Provide the [X, Y] coordinate of the cell's center where the given text is located.  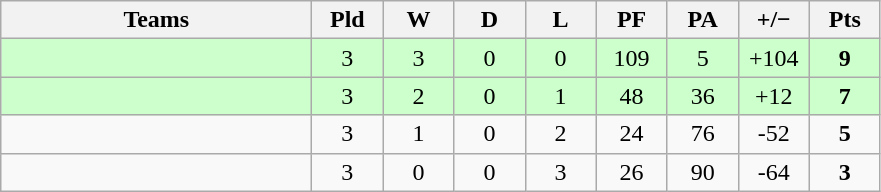
36 [702, 96]
+/− [774, 20]
-64 [774, 172]
Pts [844, 20]
PF [632, 20]
L [560, 20]
90 [702, 172]
W [418, 20]
-52 [774, 134]
9 [844, 58]
+104 [774, 58]
48 [632, 96]
76 [702, 134]
D [490, 20]
+12 [774, 96]
Teams [156, 20]
24 [632, 134]
7 [844, 96]
26 [632, 172]
PA [702, 20]
Pld [348, 20]
109 [632, 58]
